Locate the cell with the specified text and output its (x, y) center coordinate. 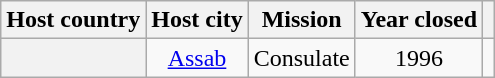
Consulate (302, 58)
Year closed (418, 20)
Host country (74, 20)
Mission (302, 20)
Assab (197, 58)
1996 (418, 58)
Host city (197, 20)
